Find where the given text appears and provide that cell's center as (x, y) coordinate. 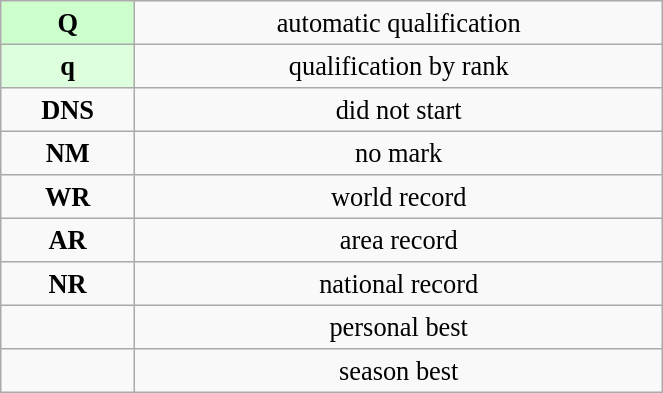
no mark (399, 153)
personal best (399, 327)
national record (399, 284)
DNS (68, 109)
qualification by rank (399, 66)
season best (399, 371)
area record (399, 240)
automatic qualification (399, 22)
NR (68, 284)
q (68, 66)
AR (68, 240)
Q (68, 22)
NM (68, 153)
world record (399, 197)
WR (68, 197)
did not start (399, 109)
